Detect which cell encompasses the target text, then output its (X, Y) center coordinate. 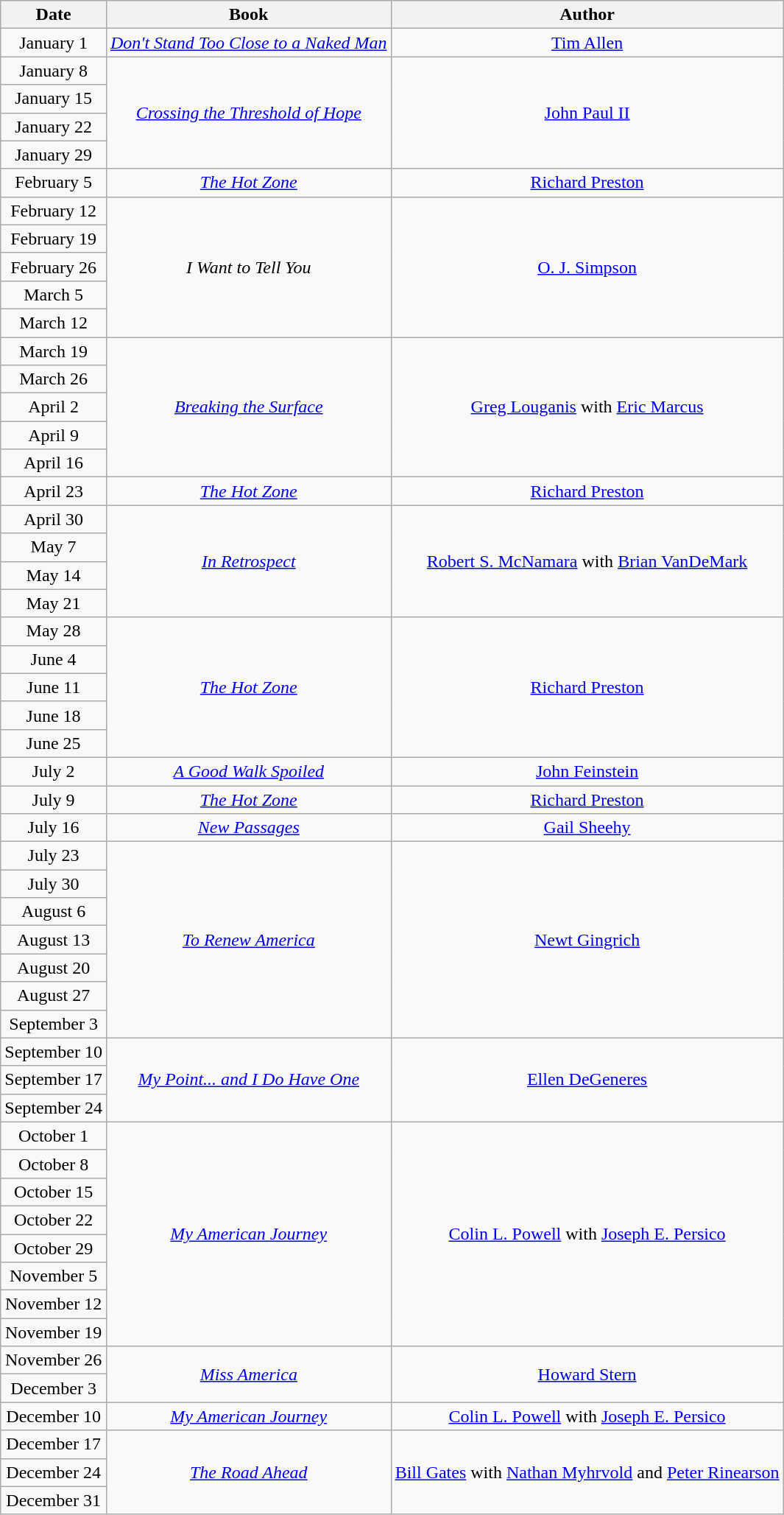
Robert S. McNamara with Brian VanDeMark (587, 561)
November 19 (54, 1332)
October 29 (54, 1248)
June 11 (54, 687)
My Point... and I Do Have One (249, 1080)
April 2 (54, 407)
August 13 (54, 940)
October 8 (54, 1164)
Newt Gingrich (587, 940)
April 23 (54, 491)
February 12 (54, 211)
September 24 (54, 1108)
August 20 (54, 968)
Ellen DeGeneres (587, 1080)
May 7 (54, 547)
John Feinstein (587, 771)
Crossing the Threshold of Hope (249, 113)
March 5 (54, 295)
May 21 (54, 603)
In Retrospect (249, 561)
O. J. Simpson (587, 267)
December 3 (54, 1388)
May 28 (54, 631)
February 26 (54, 267)
January 29 (54, 155)
January 22 (54, 127)
September 3 (54, 1024)
October 22 (54, 1220)
December 31 (54, 1500)
March 19 (54, 351)
November 5 (54, 1276)
April 30 (54, 519)
June 4 (54, 659)
March 26 (54, 379)
January 15 (54, 99)
March 12 (54, 323)
June 25 (54, 743)
I Want to Tell You (249, 267)
Howard Stern (587, 1374)
September 17 (54, 1080)
Gail Sheehy (587, 828)
New Passages (249, 828)
Tim Allen (587, 43)
Date (54, 15)
September 10 (54, 1052)
November 12 (54, 1304)
Bill Gates with Nathan Myhrvold and Peter Rinearson (587, 1472)
October 15 (54, 1192)
July 23 (54, 856)
February 19 (54, 239)
July 16 (54, 828)
January 1 (54, 43)
April 9 (54, 435)
A Good Walk Spoiled (249, 771)
October 1 (54, 1136)
Greg Louganis with Eric Marcus (587, 407)
June 18 (54, 715)
February 5 (54, 183)
To Renew America (249, 940)
November 26 (54, 1360)
July 9 (54, 799)
John Paul II (587, 113)
The Road Ahead (249, 1472)
Don't Stand Too Close to a Naked Man (249, 43)
August 6 (54, 912)
December 17 (54, 1444)
August 27 (54, 996)
Miss America (249, 1374)
December 24 (54, 1472)
July 30 (54, 884)
December 10 (54, 1416)
Book (249, 15)
July 2 (54, 771)
May 14 (54, 575)
April 16 (54, 463)
Breaking the Surface (249, 407)
January 8 (54, 71)
Author (587, 15)
